Scan for the cell matching the given text and deliver its (x, y) coordinate at center. 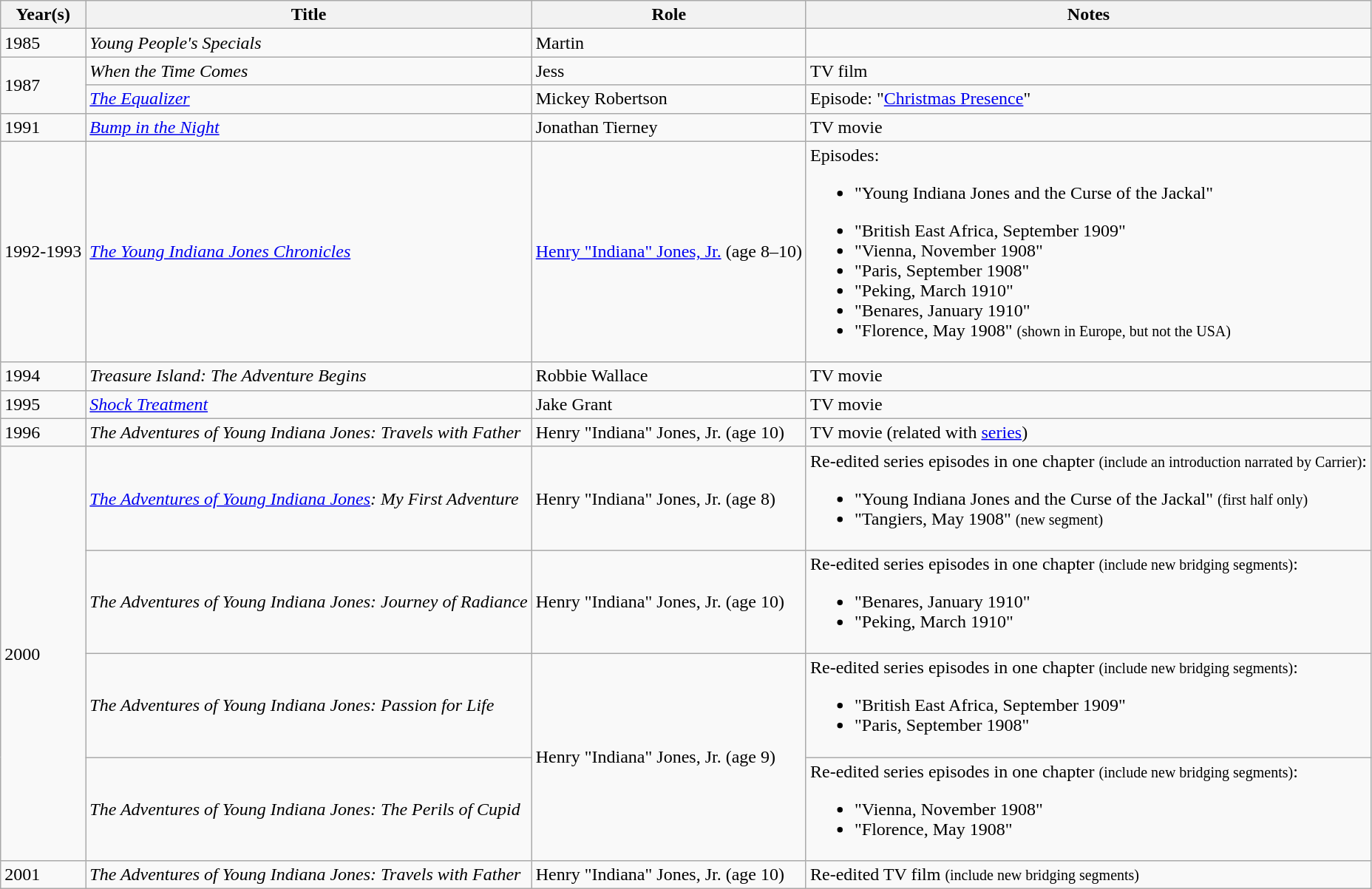
Re-edited series episodes in one chapter (include new bridging segments):"Benares, January 1910""Peking, March 1910" (1088, 602)
Treasure Island: The Adventure Begins (309, 376)
When the Time Comes (309, 71)
Jonathan Tierney (668, 127)
1994 (43, 376)
1987 (43, 85)
The Young Indiana Jones Chronicles (309, 251)
Re-edited series episodes in one chapter (include new bridging segments):"Vienna, November 1908""Florence, May 1908" (1088, 808)
Re-edited series episodes in one chapter (include new bridging segments):"British East Africa, September 1909""Paris, September 1908" (1088, 705)
The Adventures of Young Indiana Jones: My First Adventure (309, 498)
1991 (43, 127)
Notes (1088, 15)
The Equalizer (309, 99)
The Adventures of Young Indiana Jones: Passion for Life (309, 705)
Young People's Specials (309, 43)
Episode: "Christmas Presence" (1088, 99)
TV movie (related with series) (1088, 432)
Jess (668, 71)
Year(s) (43, 15)
Bump in the Night (309, 127)
Title (309, 15)
Re-edited TV film (include new bridging segments) (1088, 875)
Henry "Indiana" Jones, Jr. (age 9) (668, 757)
Role (668, 15)
Henry "Indiana" Jones, Jr. (age 8–10) (668, 251)
Robbie Wallace (668, 376)
1996 (43, 432)
1992-1993 (43, 251)
Mickey Robertson (668, 99)
Henry "Indiana" Jones, Jr. (age 8) (668, 498)
TV film (1088, 71)
2001 (43, 875)
Shock Treatment (309, 404)
Jake Grant (668, 404)
The Adventures of Young Indiana Jones: The Perils of Cupid (309, 808)
2000 (43, 653)
Martin (668, 43)
1985 (43, 43)
1995 (43, 404)
The Adventures of Young Indiana Jones: Journey of Radiance (309, 602)
